Locate the cell with the specified text and output its [x, y] center coordinate. 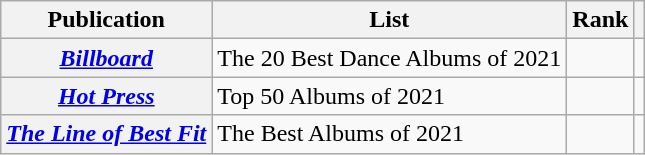
Publication [106, 20]
List [390, 20]
Top 50 Albums of 2021 [390, 96]
Hot Press [106, 96]
The Best Albums of 2021 [390, 134]
The 20 Best Dance Albums of 2021 [390, 58]
Billboard [106, 58]
The Line of Best Fit [106, 134]
Rank [600, 20]
